Return [x, y] of the center of cell containing provided text 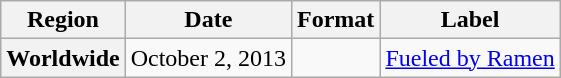
Region [63, 20]
Label [470, 20]
Date [208, 20]
Format [336, 20]
October 2, 2013 [208, 58]
Worldwide [63, 58]
Fueled by Ramen [470, 58]
